Output the (x, y) coordinate of the center of the cell containing the given text.  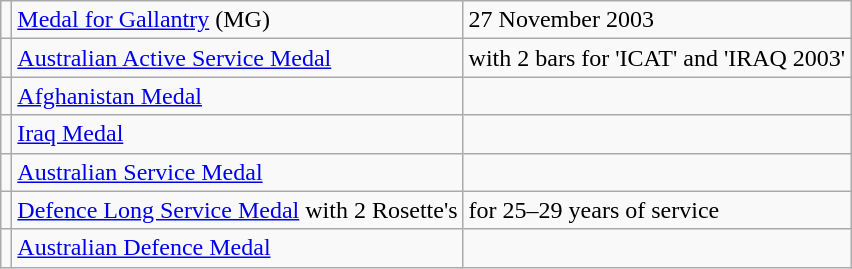
Afghanistan Medal (238, 96)
Medal for Gallantry (MG) (238, 20)
Defence Long Service Medal with 2 Rosette's (238, 210)
with 2 bars for 'ICAT' and 'IRAQ 2003' (657, 58)
for 25–29 years of service (657, 210)
Iraq Medal (238, 134)
27 November 2003 (657, 20)
Australian Active Service Medal (238, 58)
Australian Defence Medal (238, 248)
Australian Service Medal (238, 172)
